Find where the given text appears and provide that cell's center as [X, Y] coordinate. 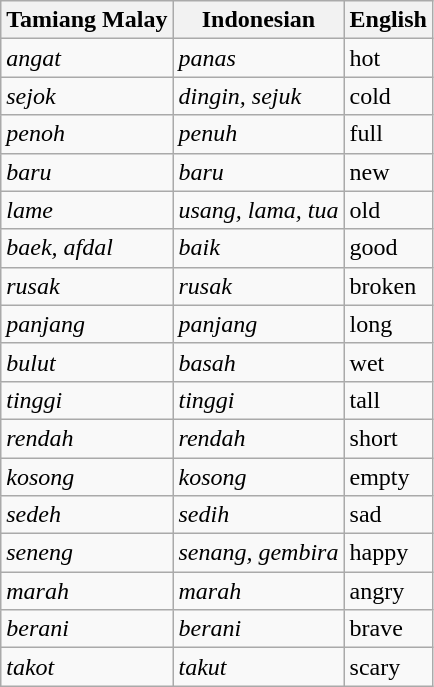
old [388, 210]
tall [388, 400]
empty [388, 477]
senang, gembira [258, 553]
bulut [87, 362]
good [388, 248]
panas [258, 58]
Tamiang Malay [87, 20]
angat [87, 58]
seneng [87, 553]
short [388, 438]
usang, lama, tua [258, 210]
lame [87, 210]
sedeh [87, 515]
happy [388, 553]
scary [388, 667]
takut [258, 667]
long [388, 324]
new [388, 172]
penoh [87, 134]
takot [87, 667]
angry [388, 591]
broken [388, 286]
full [388, 134]
sejok [87, 96]
dingin, sejuk [258, 96]
English [388, 20]
cold [388, 96]
sedih [258, 515]
baek, afdal [87, 248]
Indonesian [258, 20]
sad [388, 515]
brave [388, 629]
basah [258, 362]
penuh [258, 134]
wet [388, 362]
baik [258, 248]
hot [388, 58]
